Capture the cell that displays the provided text and extract its [x, y] central coordinate. 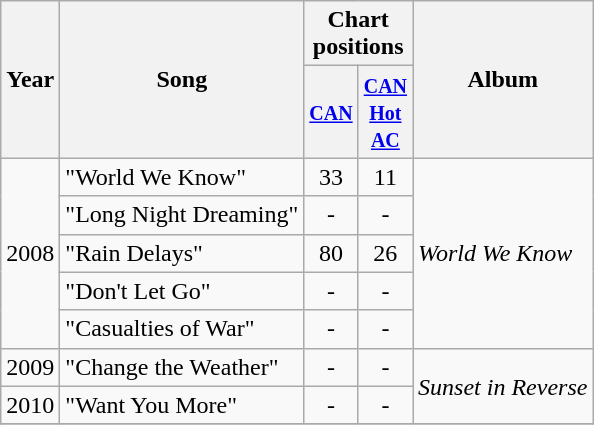
"Want You More" [182, 405]
26 [385, 253]
80 [331, 253]
2009 [30, 367]
World We Know [503, 253]
CANHotAC [385, 112]
CAN [331, 112]
"Long Night Dreaming" [182, 215]
"Change the Weather" [182, 367]
2008 [30, 253]
Album [503, 80]
Year [30, 80]
Sunset in Reverse [503, 386]
11 [385, 177]
2010 [30, 405]
"Casualties of War" [182, 329]
"World We Know" [182, 177]
Song [182, 80]
33 [331, 177]
"Rain Delays" [182, 253]
Chartpositions [358, 34]
"Don't Let Go" [182, 291]
